Extract the (x, y) coordinate from the center of the cell holding the provided text.  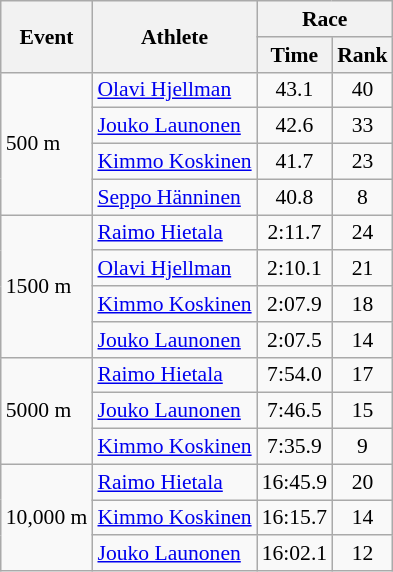
24 (362, 233)
2:07.9 (294, 304)
40.8 (294, 197)
20 (362, 482)
Athlete (174, 36)
500 m (47, 143)
2:11.7 (294, 233)
15 (362, 411)
1500 m (47, 286)
2:07.5 (294, 340)
Race (325, 19)
Rank (362, 55)
16:02.1 (294, 554)
16:45.9 (294, 482)
Event (47, 36)
41.7 (294, 162)
10,000 m (47, 518)
17 (362, 375)
16:15.7 (294, 518)
5000 m (47, 410)
2:10.1 (294, 269)
18 (362, 304)
23 (362, 162)
40 (362, 90)
Time (294, 55)
12 (362, 554)
33 (362, 126)
43.1 (294, 90)
21 (362, 269)
7:46.5 (294, 411)
42.6 (294, 126)
8 (362, 197)
Seppo Hänninen (174, 197)
7:54.0 (294, 375)
9 (362, 447)
7:35.9 (294, 447)
